For the text-containing cell, return its midpoint in (X, Y) coordinate format. 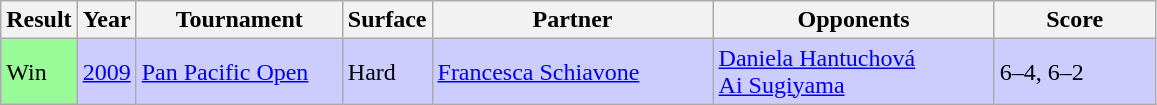
Win (39, 72)
Score (1074, 20)
Pan Pacific Open (239, 72)
2009 (106, 72)
Tournament (239, 20)
Partner (572, 20)
Daniela Hantuchová Ai Sugiyama (854, 72)
Opponents (854, 20)
Year (106, 20)
Hard (387, 72)
Result (39, 20)
6–4, 6–2 (1074, 72)
Surface (387, 20)
Francesca Schiavone (572, 72)
